Capture the cell that displays the provided text and extract its [x, y] central coordinate. 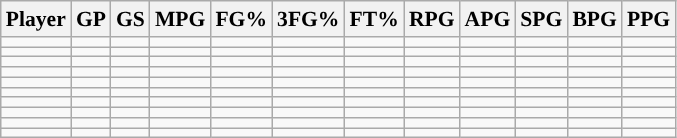
APG [488, 19]
GS [130, 19]
PPG [648, 19]
FG% [241, 19]
Player [36, 19]
3FG% [308, 19]
RPG [432, 19]
FT% [374, 19]
MPG [180, 19]
GP [91, 19]
SPG [541, 19]
BPG [594, 19]
